Extract the (X, Y) coordinate from the center of the cell holding the provided text.  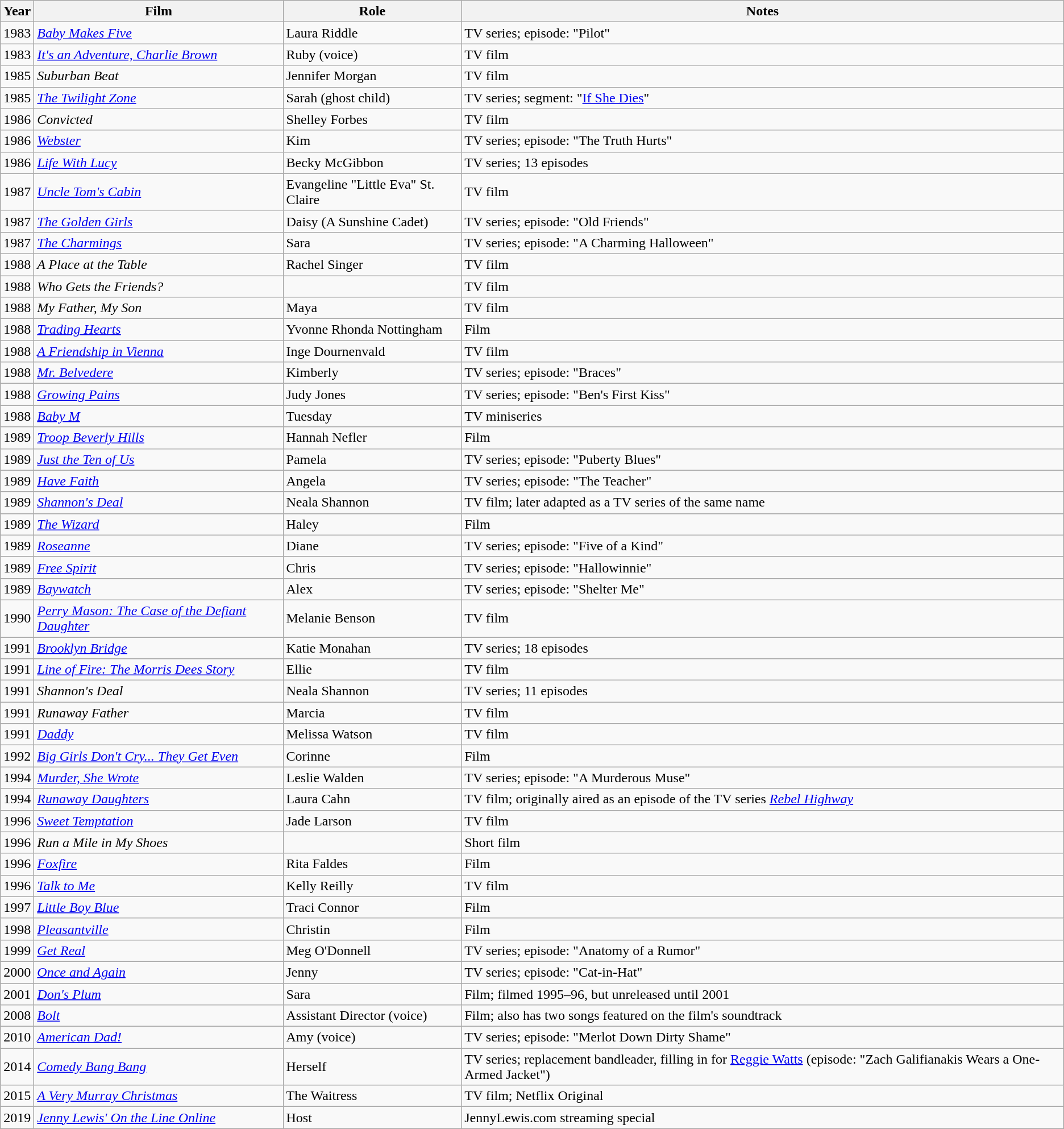
Amy (voice) (372, 1037)
Melissa Watson (372, 734)
1998 (17, 929)
Marcia (372, 713)
TV series; replacement bandleader, filling in for Reggie Watts (episode: "Zach Galifianakis Wears a One-Armed Jacket") (763, 1066)
TV series; 18 episodes (763, 647)
1992 (17, 756)
Mr. Belvedere (159, 373)
2008 (17, 1016)
Jade Larson (372, 821)
My Father, My Son (159, 308)
Short film (763, 842)
2000 (17, 972)
Murder, She Wrote (159, 778)
Baby Makes Five (159, 33)
2019 (17, 1118)
The Wizard (159, 524)
Rita Faldes (372, 864)
Ruby (voice) (372, 55)
TV series; episode: "Pilot" (763, 33)
Trading Hearts (159, 330)
TV series; episode: "The Teacher" (763, 481)
TV series; episode: "Hallowinnie" (763, 567)
Perry Mason: The Case of the Defiant Daughter (159, 619)
Runaway Father (159, 713)
A Friendship in Vienna (159, 351)
Who Gets the Friends? (159, 286)
Don's Plum (159, 994)
TV film; Netflix Original (763, 1096)
TV series; episode: "Puberty Blues" (763, 459)
Film; also has two songs featured on the film's soundtrack (763, 1016)
Shelley Forbes (372, 119)
Becky McGibbon (372, 163)
JennyLewis.com streaming special (763, 1118)
TV series; episode: "Five of a Kind" (763, 546)
It's an Adventure, Charlie Brown (159, 55)
Pamela (372, 459)
TV series; episode: "Old Friends" (763, 221)
Once and Again (159, 972)
Brooklyn Bridge (159, 647)
Jennifer Morgan (372, 76)
Notes (763, 11)
Evangeline "Little Eva" St. Claire (372, 192)
Role (372, 11)
The Golden Girls (159, 221)
Hannah Nefler (372, 438)
Life With Lucy (159, 163)
TV series; episode: "Anatomy of a Rumor" (763, 950)
1990 (17, 619)
2014 (17, 1066)
Just the Ten of Us (159, 459)
Kelly Reilly (372, 886)
Roseanne (159, 546)
Host (372, 1118)
Maya (372, 308)
Traci Connor (372, 907)
Year (17, 11)
American Dad! (159, 1037)
Leslie Walden (372, 778)
Webster (159, 141)
Yvonne Rhonda Nottingham (372, 330)
Kim (372, 141)
Foxfire (159, 864)
Baywatch (159, 589)
TV series; episode: "Ben's First Kiss" (763, 395)
2001 (17, 994)
Judy Jones (372, 395)
Line of Fire: The Morris Dees Story (159, 670)
Get Real (159, 950)
Have Faith (159, 481)
2010 (17, 1037)
Daddy (159, 734)
Suburban Beat (159, 76)
1997 (17, 907)
Pleasantville (159, 929)
Free Spirit (159, 567)
Laura Riddle (372, 33)
TV series; episode: "A Charming Halloween" (763, 243)
Corinne (372, 756)
Bolt (159, 1016)
The Twilight Zone (159, 98)
Little Boy Blue (159, 907)
Inge Dournenvald (372, 351)
Jenny (372, 972)
Katie Monahan (372, 647)
Comedy Bang Bang (159, 1066)
Meg O'Donnell (372, 950)
Growing Pains (159, 395)
Kimberly (372, 373)
Ellie (372, 670)
Film; filmed 1995–96, but unreleased until 2001 (763, 994)
Big Girls Don't Cry... They Get Even (159, 756)
Sarah (ghost child) (372, 98)
TV series; episode: "Cat-in-Hat" (763, 972)
TV miniseries (763, 416)
TV series; episode: "The Truth Hurts" (763, 141)
The Waitress (372, 1096)
Uncle Tom's Cabin (159, 192)
Haley (372, 524)
Angela (372, 481)
Tuesday (372, 416)
TV series; 13 episodes (763, 163)
TV series; episode: "Shelter Me" (763, 589)
Christin (372, 929)
Runaway Daughters (159, 799)
Daisy (A Sunshine Cadet) (372, 221)
2015 (17, 1096)
TV series; episode: "Merlot Down Dirty Shame" (763, 1037)
Alex (372, 589)
Convicted (159, 119)
Talk to Me (159, 886)
Baby M (159, 416)
TV film; originally aired as an episode of the TV series Rebel Highway (763, 799)
Melanie Benson (372, 619)
The Charmings (159, 243)
Assistant Director (voice) (372, 1016)
TV film; later adapted as a TV series of the same name (763, 503)
Jenny Lewis' On the Line Online (159, 1118)
Chris (372, 567)
Herself (372, 1066)
A Place at the Table (159, 264)
1999 (17, 950)
Sweet Temptation (159, 821)
TV series; 11 episodes (763, 691)
Diane (372, 546)
Troop Beverly Hills (159, 438)
TV series; episode: "A Murderous Muse" (763, 778)
Run a Mile in My Shoes (159, 842)
Rachel Singer (372, 264)
TV series; episode: "Braces" (763, 373)
Laura Cahn (372, 799)
TV series; segment: "If She Dies" (763, 98)
A Very Murray Christmas (159, 1096)
